Find where the given text appears and provide that cell's center as [x, y] coordinate. 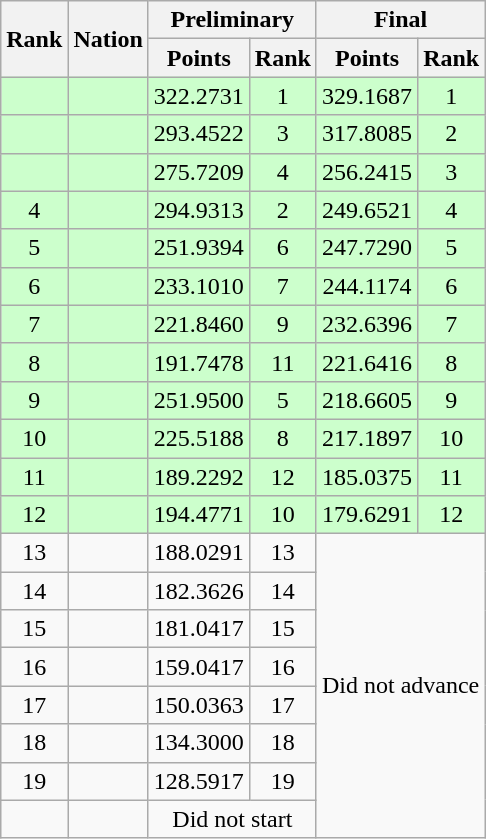
Final [400, 20]
Nation [108, 39]
Preliminary [232, 20]
244.1174 [366, 286]
189.2292 [198, 477]
185.0375 [366, 477]
251.9500 [198, 400]
232.6396 [366, 324]
293.4522 [198, 134]
Did not advance [400, 686]
247.7290 [366, 248]
221.8460 [198, 324]
233.1010 [198, 286]
Did not start [232, 819]
317.8085 [366, 134]
251.9394 [198, 248]
217.1897 [366, 438]
218.6605 [366, 400]
181.0417 [198, 629]
294.9313 [198, 210]
182.3626 [198, 591]
150.0363 [198, 705]
194.4771 [198, 515]
225.5188 [198, 438]
275.7209 [198, 172]
134.3000 [198, 743]
159.0417 [198, 667]
221.6416 [366, 362]
322.2731 [198, 96]
179.6291 [366, 515]
188.0291 [198, 553]
256.2415 [366, 172]
249.6521 [366, 210]
329.1687 [366, 96]
191.7478 [198, 362]
128.5917 [198, 781]
